Scan for the cell matching the given text and deliver its (x, y) coordinate at center. 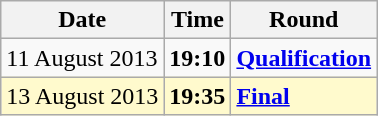
13 August 2013 (82, 96)
Qualification (304, 58)
Final (304, 96)
Round (304, 20)
Date (82, 20)
19:35 (198, 96)
19:10 (198, 58)
11 August 2013 (82, 58)
Time (198, 20)
